Detect which cell encompasses the target text, then output its [X, Y] center coordinate. 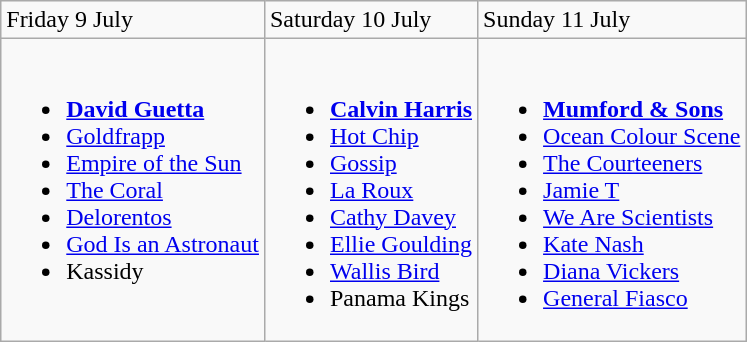
David GuettaGoldfrappEmpire of the SunThe CoralDelorentosGod Is an AstronautKassidy [133, 190]
Friday 9 July [133, 20]
Saturday 10 July [370, 20]
Calvin HarrisHot ChipGossipLa RouxCathy DaveyEllie GouldingWallis BirdPanama Kings [370, 190]
Sunday 11 July [612, 20]
Mumford & SonsOcean Colour SceneThe CourteenersJamie TWe Are ScientistsKate NashDiana VickersGeneral Fiasco [612, 190]
